Identify which cell holds the provided text, then report its (x, y) central coordinate. 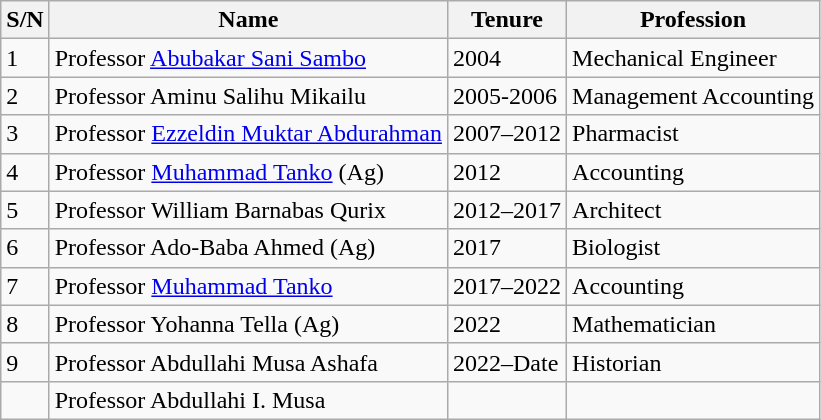
Profession (694, 20)
2017–2022 (506, 286)
2012 (506, 172)
2017 (506, 248)
Mechanical Engineer (694, 58)
2007–2012 (506, 134)
5 (25, 210)
2004 (506, 58)
Management Accounting (694, 96)
2 (25, 96)
Architect (694, 210)
S/N (25, 20)
Tenure (506, 20)
Professor Abubakar Sani Sambo (248, 58)
2005-2006 (506, 96)
Professor Yohanna Tella (Ag) (248, 324)
8 (25, 324)
2022 (506, 324)
3 (25, 134)
7 (25, 286)
4 (25, 172)
Pharmacist (694, 134)
Professor Aminu Salihu Mikailu (248, 96)
2022–Date (506, 362)
Historian (694, 362)
9 (25, 362)
6 (25, 248)
Name (248, 20)
Professor Abdullahi Musa Ashafa (248, 362)
Professor Muhammad Tanko (248, 286)
Professor Muhammad Tanko (Ag) (248, 172)
Professor William Barnabas Qurix (248, 210)
2012–2017 (506, 210)
1 (25, 58)
Professor Ado-Baba Ahmed (Ag) (248, 248)
Professor Ezzeldin Muktar Abdurahman (248, 134)
Professor Abdullahi I. Musa (248, 400)
Mathematician (694, 324)
Biologist (694, 248)
